Capture the cell that displays the provided text and extract its [x, y] central coordinate. 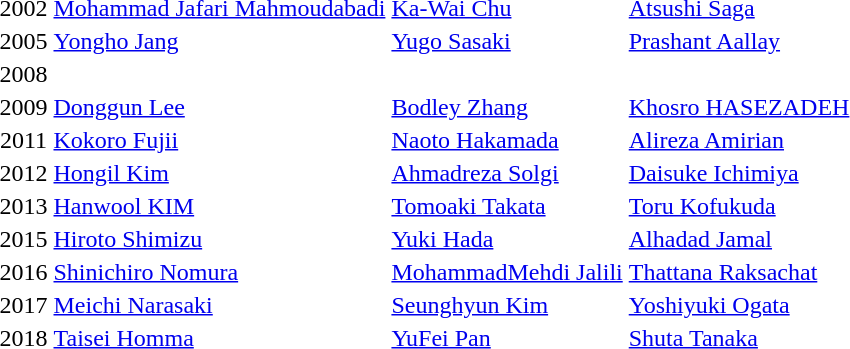
Shinichiro Nomura [220, 272]
MohammadMehdi Jalili [507, 272]
Seunghyun Kim [507, 305]
Tomoaki Takata [507, 206]
Ahmadreza Solgi [507, 173]
Naoto Hakamada [507, 140]
Bodley Zhang [507, 107]
Yugo Sasaki [507, 41]
Hanwool KIM [220, 206]
Hongil Kim [220, 173]
Hiroto Shimizu [220, 239]
Yuki Hada [507, 239]
Yongho Jang [220, 41]
Donggun Lee [220, 107]
Kokoro Fujii [220, 140]
Meichi Narasaki [220, 305]
